Determine the (X, Y) coordinate at the center of the cell enclosing the given text.  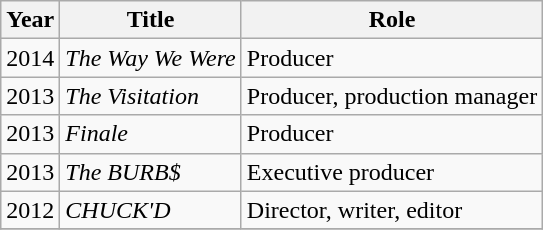
Title (151, 20)
The BURB$ (151, 172)
Producer, production manager (392, 96)
Year (30, 20)
2012 (30, 210)
Finale (151, 134)
CHUCK'D (151, 210)
2014 (30, 58)
The Visitation (151, 96)
The Way We Were (151, 58)
Director, writer, editor (392, 210)
Executive producer (392, 172)
Role (392, 20)
